Locate the cell with the specified text and output its [X, Y] center coordinate. 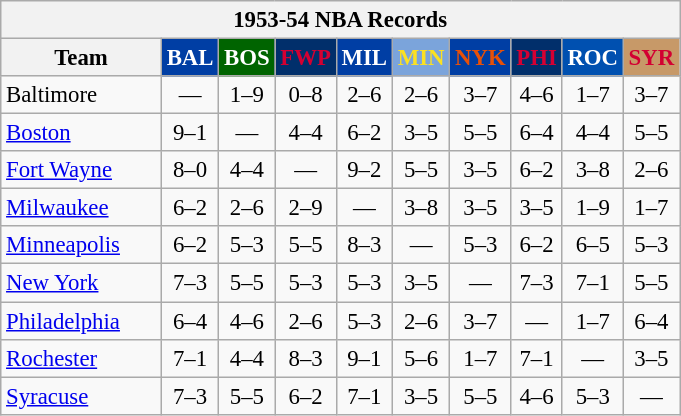
New York [82, 283]
Rochester [82, 358]
6–5 [592, 245]
Fort Wayne [82, 170]
2–9 [306, 208]
MIL [364, 58]
SYR [651, 58]
NYK [480, 58]
5–6 [420, 358]
ROC [592, 58]
MIN [420, 58]
Philadelphia [82, 321]
Team [82, 58]
Milwaukee [82, 208]
Baltimore [82, 95]
1953-54 NBA Records [340, 20]
BOS [247, 58]
BAL [190, 58]
9–2 [364, 170]
0–8 [306, 95]
Minneapolis [82, 245]
Boston [82, 133]
Syracuse [82, 396]
PHI [536, 58]
8–0 [190, 170]
FWP [306, 58]
